Determine the (X, Y) coordinate at the center of the cell enclosing the given text.  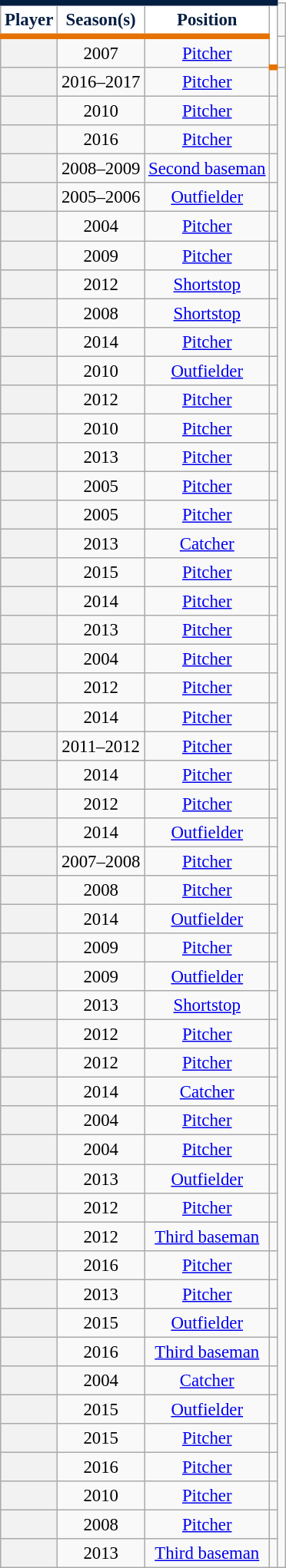
2016–2017 (101, 82)
2005–2006 (101, 197)
2007–2008 (101, 861)
2007 (101, 52)
2008–2009 (101, 169)
Season(s) (101, 20)
Second baseman (208, 169)
Position (208, 20)
Player (29, 20)
2011–2012 (101, 746)
